Extract the [x, y] coordinate from the center of the cell holding the provided text.  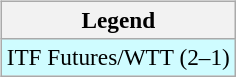
Legend [118, 20]
ITF Futures/WTT (2–1) [118, 57]
